Determine the [X, Y] coordinate at the center of the cell enclosing the given text.  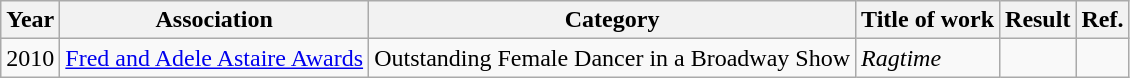
Association [214, 20]
Outstanding Female Dancer in a Broadway Show [612, 58]
Title of work [928, 20]
Fred and Adele Astaire Awards [214, 58]
Ragtime [928, 58]
Category [612, 20]
2010 [30, 58]
Year [30, 20]
Result [1038, 20]
Ref. [1102, 20]
